Find where the given text appears and provide that cell's center as [x, y] coordinate. 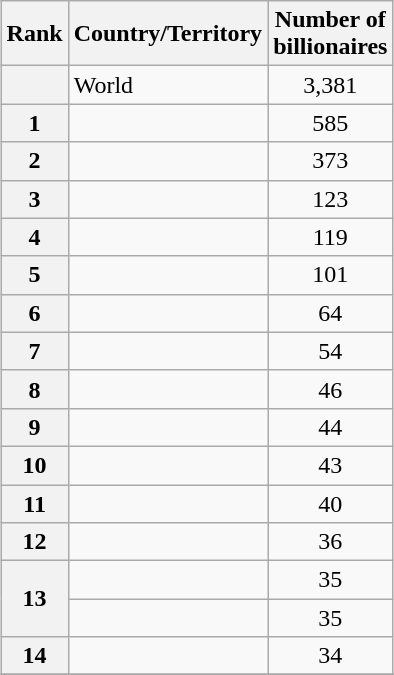
44 [330, 427]
54 [330, 351]
119 [330, 237]
2 [34, 161]
34 [330, 656]
1 [34, 123]
40 [330, 503]
12 [34, 542]
Country/Territory [168, 34]
4 [34, 237]
7 [34, 351]
101 [330, 275]
World [168, 85]
46 [330, 389]
11 [34, 503]
9 [34, 427]
585 [330, 123]
Rank [34, 34]
5 [34, 275]
14 [34, 656]
43 [330, 465]
10 [34, 465]
36 [330, 542]
373 [330, 161]
64 [330, 313]
13 [34, 599]
123 [330, 199]
8 [34, 389]
3,381 [330, 85]
Number ofbillionaires [330, 34]
3 [34, 199]
6 [34, 313]
